Pinpoint the cell where the given text exists, returning its [X, Y] midpoint coordinate. 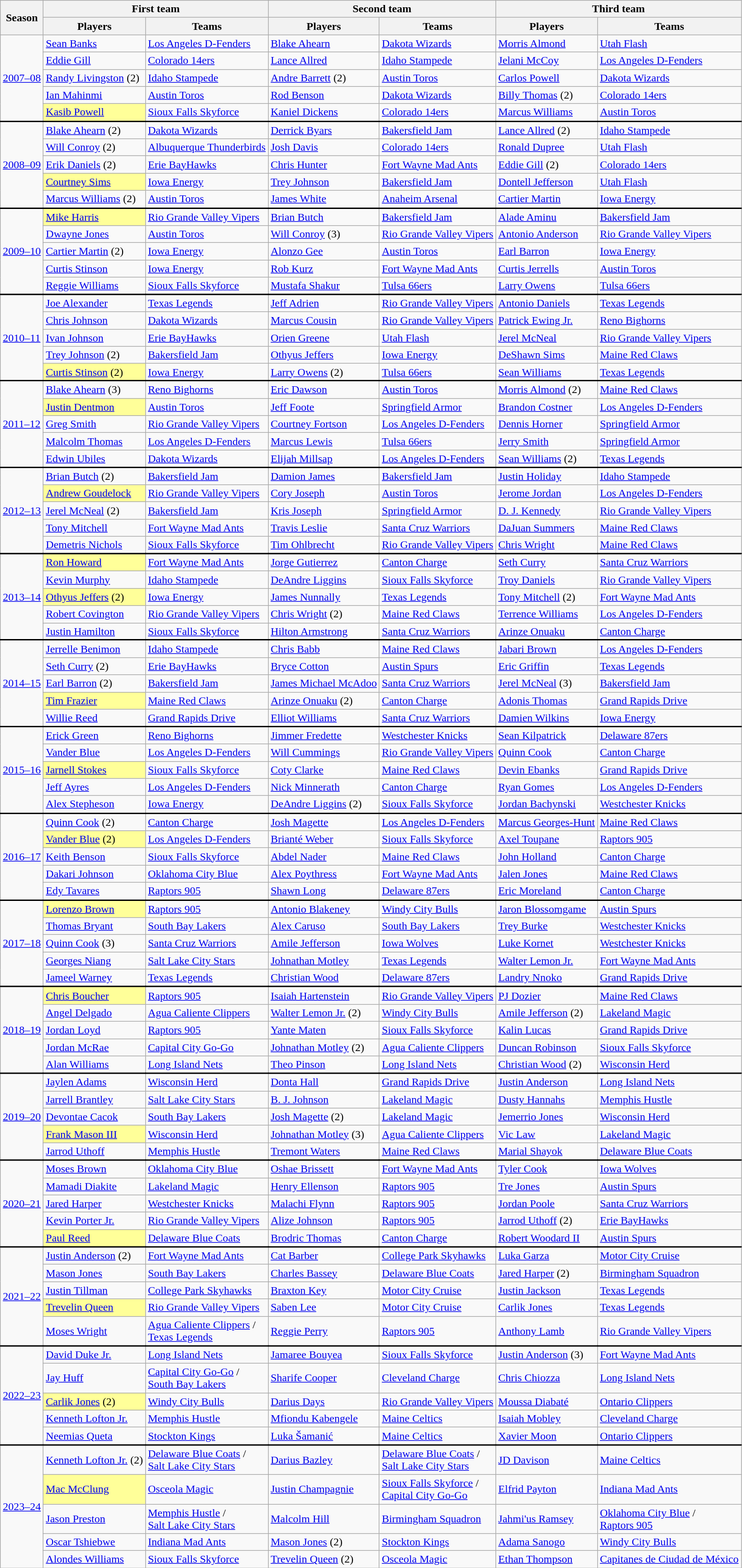
Trey Burke [547, 926]
DeAndre Liggins [324, 580]
Elliot Williams [324, 718]
Kasib Powell [95, 112]
2023–24 [22, 1506]
Justin Dentmon [95, 407]
John Holland [547, 857]
Devin Ebanks [547, 770]
Oscar Tshiebwe [95, 1542]
2009–10 [22, 251]
Theo Pinson [324, 1065]
Cat Barber [324, 1255]
Darius Bazley [324, 1460]
Orien Greene [324, 338]
Brandon Costner [547, 407]
Seth Curry [547, 563]
Lorenzo Brown [95, 909]
Arinze Onuaku [547, 631]
Paul Reed [95, 1238]
Chris Boucher [95, 996]
Justin Tillman [95, 1290]
Quinn Cook (2) [95, 822]
2013–14 [22, 597]
Vic Law [547, 1134]
Robert Woodard II [547, 1238]
2011–12 [22, 424]
Marcus Williams (2) [95, 199]
Memphis Hustle /Salt Lake City Stars [206, 1519]
James Nunnally [324, 597]
Will Conroy (2) [95, 147]
Kevin Porter Jr. [95, 1221]
Jordan Bachynski [547, 804]
Eric Griffin [547, 666]
Jeff Adrien [324, 303]
Jerel McNeal [547, 338]
Chris Johnson [95, 321]
Erick Green [95, 735]
Andre Barrett (2) [324, 78]
Brodric Thomas [324, 1238]
Erik Daniels (2) [95, 165]
Trey Johnson [324, 182]
Luka Garza [547, 1255]
Seth Curry (2) [95, 666]
Sharife Cooper [324, 1379]
Alize Johnson [324, 1221]
Kaniel Dickens [324, 112]
Dontell Jefferson [547, 182]
Agua Caliente Clippers /Texas Legends [206, 1331]
Chris Hunter [324, 165]
Courtney Sims [95, 182]
Amile Jefferson [324, 943]
Lance Allred (2) [547, 130]
Quinn Cook [547, 753]
Johnathan Motley [324, 961]
Justin Anderson [547, 1082]
Ian Mahinmi [95, 95]
Jason Preston [95, 1519]
Randy Livingston (2) [95, 78]
Henry Ellenson [324, 1186]
Eddie Gill (2) [547, 165]
Capital City Go-Go [206, 1047]
2012–13 [22, 510]
Capital City Go-Go /South Bay Lakers [206, 1379]
Earl Barron (2) [95, 683]
Brian Butch (2) [95, 476]
Chris Babb [324, 649]
Alonzo Gee [324, 251]
Justin Jackson [547, 1290]
Chris Wright [547, 545]
Mustafa Shakur [324, 286]
Greg Smith [95, 424]
Marial Shayok [547, 1151]
Alan Williams [95, 1065]
Blake Ahearn [324, 43]
Albuquerque Thunderbirds [206, 147]
DaJuan Summers [547, 528]
Jerome Jordan [547, 493]
Moses Brown [95, 1169]
Lance Allred [324, 61]
Mason Jones (2) [324, 1542]
Othyus Jeffers (2) [95, 597]
Tyler Cook [547, 1169]
Joe Alexander [95, 303]
Elfrid Payton [547, 1489]
Troy Daniels [547, 580]
Kenneth Lofton Jr. (2) [95, 1460]
Tony Mitchell (2) [547, 597]
Kevin Murphy [95, 580]
Jalen Jones [547, 874]
Tim Frazier [95, 701]
Vander Blue [95, 753]
2021–22 [22, 1296]
Marcus Williams [547, 112]
Rod Benson [324, 95]
Donta Hall [324, 1082]
2019–20 [22, 1117]
Jorge Gutierrez [324, 563]
Jelani McCoy [547, 61]
Braxton Key [324, 1290]
Charles Bassey [324, 1273]
Frank Mason III [95, 1134]
Antonio Blakeney [324, 909]
Damien Wilkins [547, 718]
Chris Wright (2) [324, 614]
Axel Toupane [547, 839]
Edwin Ubiles [95, 459]
PJ Dozier [547, 996]
Demetris Nichols [95, 545]
Abdel Nader [324, 857]
Landry Nnoko [547, 978]
Curtis Jerrells [547, 269]
Jamaree Bouyea [324, 1355]
2020–21 [22, 1203]
Morris Almond (2) [547, 390]
Neemias Queta [95, 1436]
Josh Magette [324, 822]
Ron Howard [95, 563]
Oshae Brissett [324, 1169]
Second team [382, 9]
Trey Johnson (2) [95, 355]
Alex Poythress [324, 874]
Sioux Falls Skyforce /Capital City Go-Go [437, 1489]
Ethan Thompson [547, 1559]
Hilton Armstrong [324, 631]
Yante Maten [324, 1030]
Carlik Jones (2) [95, 1402]
Isaiah Hartenstein [324, 996]
Kenneth Lofton Jr. [95, 1419]
Season [22, 18]
Tim Ohlbrecht [324, 545]
Mamadi Diakite [95, 1186]
Johnathan Motley (3) [324, 1134]
Moses Wright [95, 1331]
Trevelin Queen (2) [324, 1559]
Mason Jones [95, 1273]
Billy Thomas (2) [547, 95]
Sean Williams (2) [547, 459]
Keith Benson [95, 857]
DeShawn Sims [547, 355]
Dwayne Jones [95, 234]
Jordan Poole [547, 1203]
Cartier Martin (2) [95, 251]
Mfiondu Kabengele [324, 1419]
Kris Joseph [324, 511]
Brian Butch [324, 217]
Edy Tavares [95, 891]
Anaheim Arsenal [437, 199]
Nick Minnerath [324, 787]
Alondes Williams [95, 1559]
DeAndre Liggins (2) [324, 804]
Tony Mitchell [95, 528]
Malcolm Thomas [95, 441]
Duncan Robinson [547, 1047]
Blake Ahearn (2) [95, 130]
Jarnell Stokes [95, 770]
Jerrelle Benimon [95, 649]
JD Davison [547, 1460]
Jerel McNeal (3) [547, 683]
Eric Moreland [547, 891]
First team [156, 9]
Quinn Cook (3) [95, 943]
Patrick Ewing Jr. [547, 321]
Carlik Jones [547, 1307]
Johnathan Motley (2) [324, 1047]
Jemerrio Jones [547, 1117]
Jeff Foote [324, 407]
Justin Champagnie [324, 1489]
Kalin Lucas [547, 1030]
Ivan Johnson [95, 338]
Jabari Brown [547, 649]
Andrew Goudelock [95, 493]
Will Conroy (3) [324, 234]
Capitanes de Ciudad de México [669, 1559]
Angel Delgado [95, 1013]
2010–11 [22, 337]
Jahmi'us Ramsey [547, 1519]
Mac McClung [95, 1489]
Blake Ahearn (3) [95, 390]
Rob Kurz [324, 269]
Jordan Loyd [95, 1030]
Josh Magette (2) [324, 1117]
Justin Anderson (3) [547, 1355]
Will Cummings [324, 753]
B. J. Johnson [324, 1099]
Coty Clarke [324, 770]
Jarrod Uthoff (2) [547, 1221]
Eric Dawson [324, 390]
Willie Reed [95, 718]
Earl Barron [547, 251]
Justin Hamilton [95, 631]
Georges Niang [95, 961]
Derrick Byars [324, 130]
Luka Šamanić [324, 1436]
Josh Davis [324, 147]
Reggie Perry [324, 1331]
Christian Wood [324, 978]
Tremont Waters [324, 1151]
Jaron Blossomgame [547, 909]
Dakari Johnson [95, 874]
Mike Harris [95, 217]
Adama Sanogo [547, 1542]
Jimmer Fredette [324, 735]
Justin Holiday [547, 476]
Chris Chiozza [547, 1379]
2014–15 [22, 683]
Jerel McNeal (2) [95, 511]
Travis Leslie [324, 528]
Bryce Cotton [324, 666]
Othyus Jeffers [324, 355]
Alex Stepheson [95, 804]
Larry Owens [547, 286]
Jordan McRae [95, 1047]
Curtis Stinson [95, 269]
Xavier Moon [547, 1436]
Dennis Horner [547, 424]
Amile Jefferson (2) [547, 1013]
Damion James [324, 476]
Ronald Dupree [547, 147]
Antonio Daniels [547, 303]
Luke Kornet [547, 943]
Arinze Onuaku (2) [324, 701]
Morris Almond [547, 43]
Saben Lee [324, 1307]
Oklahoma City Blue /Raptors 905 [669, 1519]
Moussa Diabaté [547, 1402]
Jerry Smith [547, 441]
Jay Huff [95, 1379]
Terrence Williams [547, 614]
Malachi Flynn [324, 1203]
Ryan Gomes [547, 787]
Eddie Gill [95, 61]
Devontae Cacok [95, 1117]
2017–18 [22, 943]
Justin Anderson (2) [95, 1255]
Cartier Martin [547, 199]
2018–19 [22, 1030]
D. J. Kennedy [547, 511]
2022–23 [22, 1396]
David Duke Jr. [95, 1355]
Marcus Georges-Hunt [547, 822]
Alex Caruso [324, 926]
2008–09 [22, 165]
Alade Aminu [547, 217]
Shawn Long [324, 891]
Dusty Hannahs [547, 1099]
Robert Covington [95, 614]
Cory Joseph [324, 493]
Walter Lemon Jr. (2) [324, 1013]
Antonio Anderson [547, 234]
2015–16 [22, 770]
Anthony Lamb [547, 1331]
James White [324, 199]
Jared Harper [95, 1203]
Marcus Lewis [324, 441]
Thomas Bryant [95, 926]
Tre Jones [547, 1186]
Curtis Stinson (2) [95, 372]
Darius Days [324, 1402]
Larry Owens (2) [324, 372]
Malcolm Hill [324, 1519]
Third team [618, 9]
Carlos Powell [547, 78]
Jarrod Uthoff [95, 1151]
Isaiah Mobley [547, 1419]
Reggie Williams [95, 286]
2016–17 [22, 857]
Jared Harper (2) [547, 1273]
James Michael McAdoo [324, 683]
2007–08 [22, 78]
Trevelin Queen [95, 1307]
Sean Banks [95, 43]
Adonis Thomas [547, 701]
Jameel Warney [95, 978]
Sean Williams [547, 372]
Jeff Ayres [95, 787]
Elijah Millsap [324, 459]
Courtney Fortson [324, 424]
Vander Blue (2) [95, 839]
Brianté Weber [324, 839]
Christian Wood (2) [547, 1065]
Marcus Cousin [324, 321]
Walter Lemon Jr. [547, 961]
Jarrell Brantley [95, 1099]
Jaylen Adams [95, 1082]
Sean Kilpatrick [547, 735]
